Identify which cell holds the provided text, then report its (x, y) central coordinate. 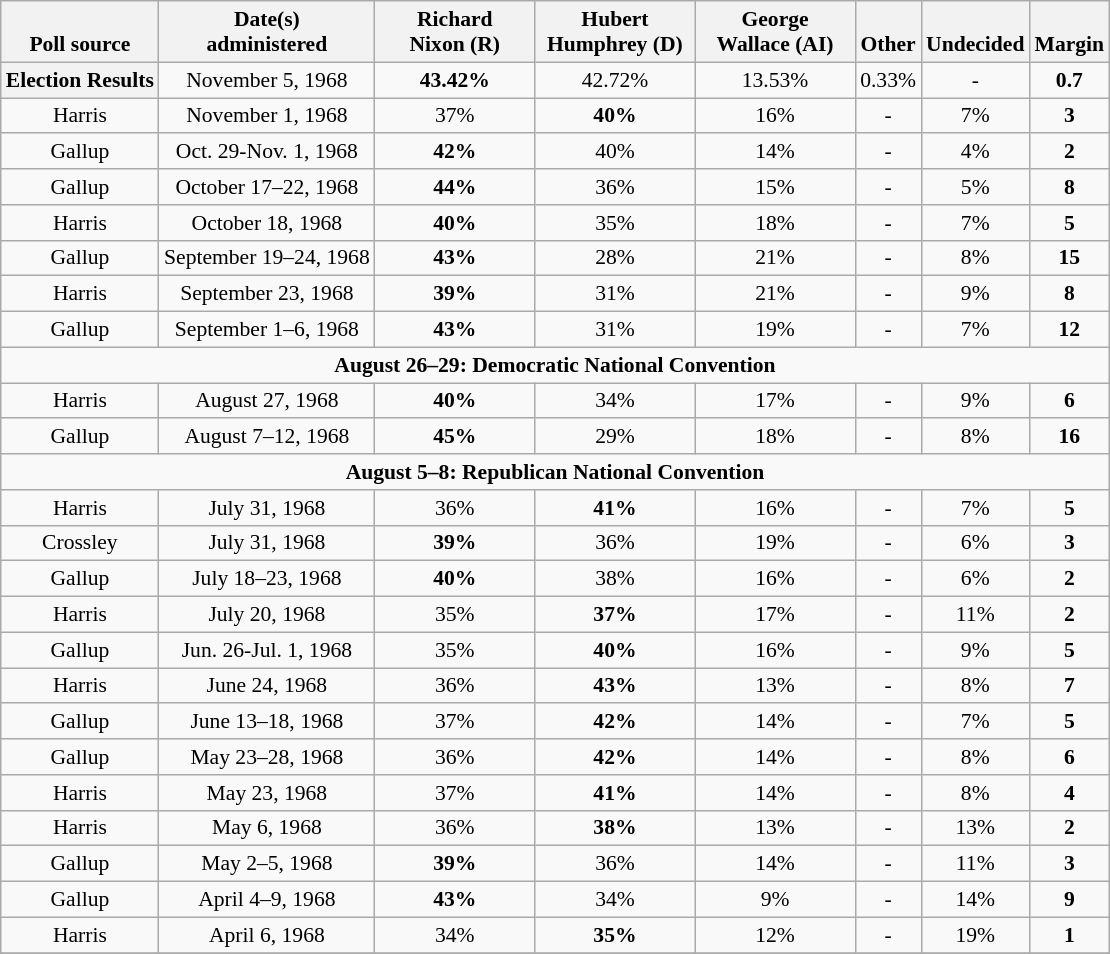
Undecided (975, 32)
July 18–23, 1968 (267, 579)
43.42% (455, 80)
August 7–12, 1968 (267, 437)
May 23, 1968 (267, 793)
August 27, 1968 (267, 401)
12 (1069, 330)
November 1, 1968 (267, 116)
0.33% (888, 80)
May 2–5, 1968 (267, 864)
Election Results (80, 80)
October 17–22, 1968 (267, 187)
June 13–18, 1968 (267, 722)
5% (975, 187)
GeorgeWallace (AI) (775, 32)
Other (888, 32)
April 6, 1968 (267, 935)
September 19–24, 1968 (267, 258)
Jun. 26-Jul. 1, 1968 (267, 650)
Poll source (80, 32)
12% (775, 935)
July 20, 1968 (267, 615)
42.72% (615, 80)
August 5–8: Republican National Convention (555, 472)
28% (615, 258)
September 1–6, 1968 (267, 330)
HubertHumphrey (D) (615, 32)
44% (455, 187)
13.53% (775, 80)
Crossley (80, 543)
November 5, 1968 (267, 80)
August 26–29: Democratic National Convention (555, 365)
RichardNixon (R) (455, 32)
15% (775, 187)
Margin (1069, 32)
1 (1069, 935)
Date(s)administered (267, 32)
Oct. 29-Nov. 1, 1968 (267, 152)
4 (1069, 793)
4% (975, 152)
9 (1069, 900)
16 (1069, 437)
September 23, 1968 (267, 294)
May 23–28, 1968 (267, 757)
June 24, 1968 (267, 686)
7 (1069, 686)
15 (1069, 258)
May 6, 1968 (267, 828)
29% (615, 437)
45% (455, 437)
0.7 (1069, 80)
October 18, 1968 (267, 223)
April 4–9, 1968 (267, 900)
